Return (X, Y) of the center of cell containing provided text 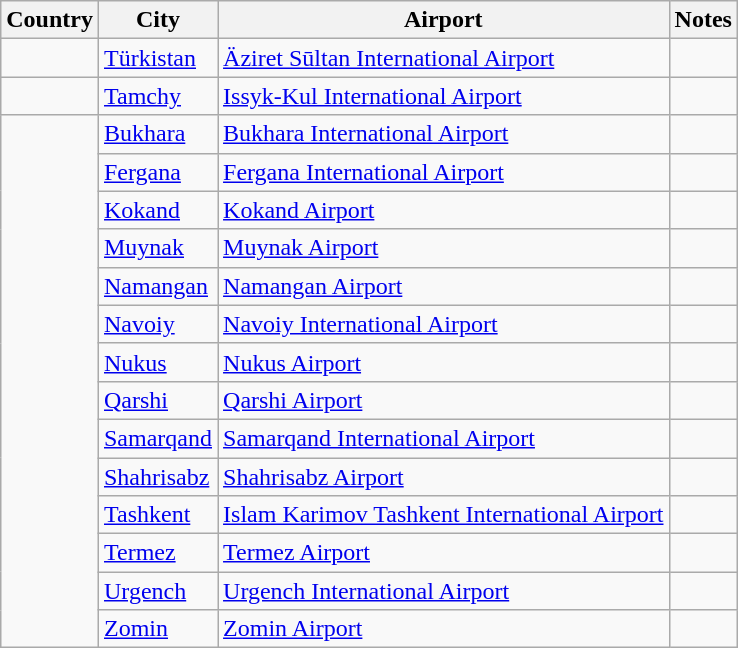
Nukus (158, 362)
Nukus Airport (444, 362)
Qarshi Airport (444, 400)
Navoiy (158, 324)
Issyk-Kul International Airport (444, 96)
Muynak Airport (444, 248)
Tashkent (158, 515)
Airport (444, 20)
Zomin (158, 629)
Termez (158, 553)
Samarqand (158, 438)
Shahrisabz (158, 477)
Qarshi (158, 400)
Shahrisabz Airport (444, 477)
Tamchy (158, 96)
Country (50, 20)
Namangan Airport (444, 286)
Notes (703, 20)
Urgench International Airport (444, 591)
Termez Airport (444, 553)
Namangan (158, 286)
Fergana International Airport (444, 172)
Äziret Sūltan International Airport (444, 58)
Bukhara International Airport (444, 134)
Muynak (158, 248)
Kokand (158, 210)
Urgench (158, 591)
Fergana (158, 172)
Islam Karimov Tashkent International Airport (444, 515)
Samarqand International Airport (444, 438)
Zomin Airport (444, 629)
City (158, 20)
Kokand Airport (444, 210)
Bukhara (158, 134)
Türkistan (158, 58)
Navoiy International Airport (444, 324)
